Locate the cell with the specified text and output its (x, y) center coordinate. 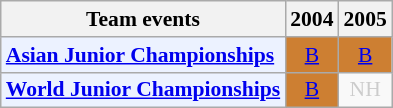
Asian Junior Championships (143, 55)
2005 (366, 19)
World Junior Championships (143, 90)
NH (366, 90)
Team events (143, 19)
2004 (312, 19)
